Provide the [x, y] coordinate of the cell's center where the given text is located.  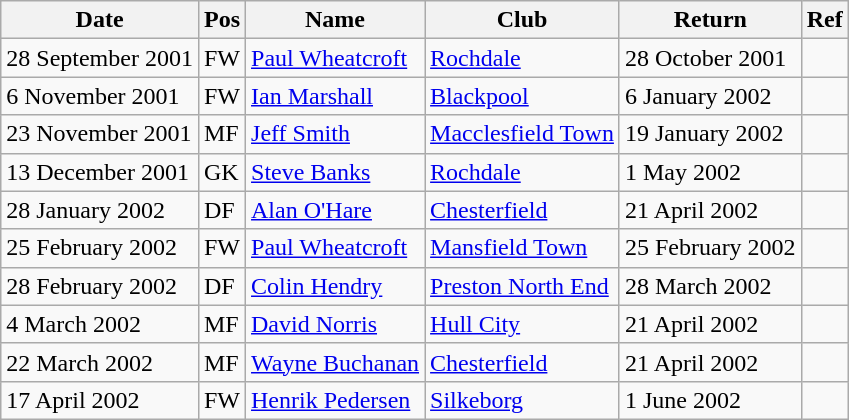
David Norris [336, 324]
23 November 2001 [100, 134]
1 May 2002 [710, 172]
Date [100, 20]
GK [222, 172]
6 November 2001 [100, 96]
Macclesfield Town [522, 134]
6 January 2002 [710, 96]
Silkeborg [522, 400]
4 March 2002 [100, 324]
19 January 2002 [710, 134]
28 March 2002 [710, 286]
28 January 2002 [100, 210]
Jeff Smith [336, 134]
Ian Marshall [336, 96]
1 June 2002 [710, 400]
Ref [824, 20]
28 October 2001 [710, 58]
Return [710, 20]
28 September 2001 [100, 58]
Wayne Buchanan [336, 362]
22 March 2002 [100, 362]
Name [336, 20]
Alan O'Hare [336, 210]
28 February 2002 [100, 286]
Steve Banks [336, 172]
Henrik Pedersen [336, 400]
Preston North End [522, 286]
17 April 2002 [100, 400]
Pos [222, 20]
13 December 2001 [100, 172]
Club [522, 20]
Colin Hendry [336, 286]
Mansfield Town [522, 248]
Blackpool [522, 96]
Hull City [522, 324]
